Locate the cell with the specified text and output its [X, Y] center coordinate. 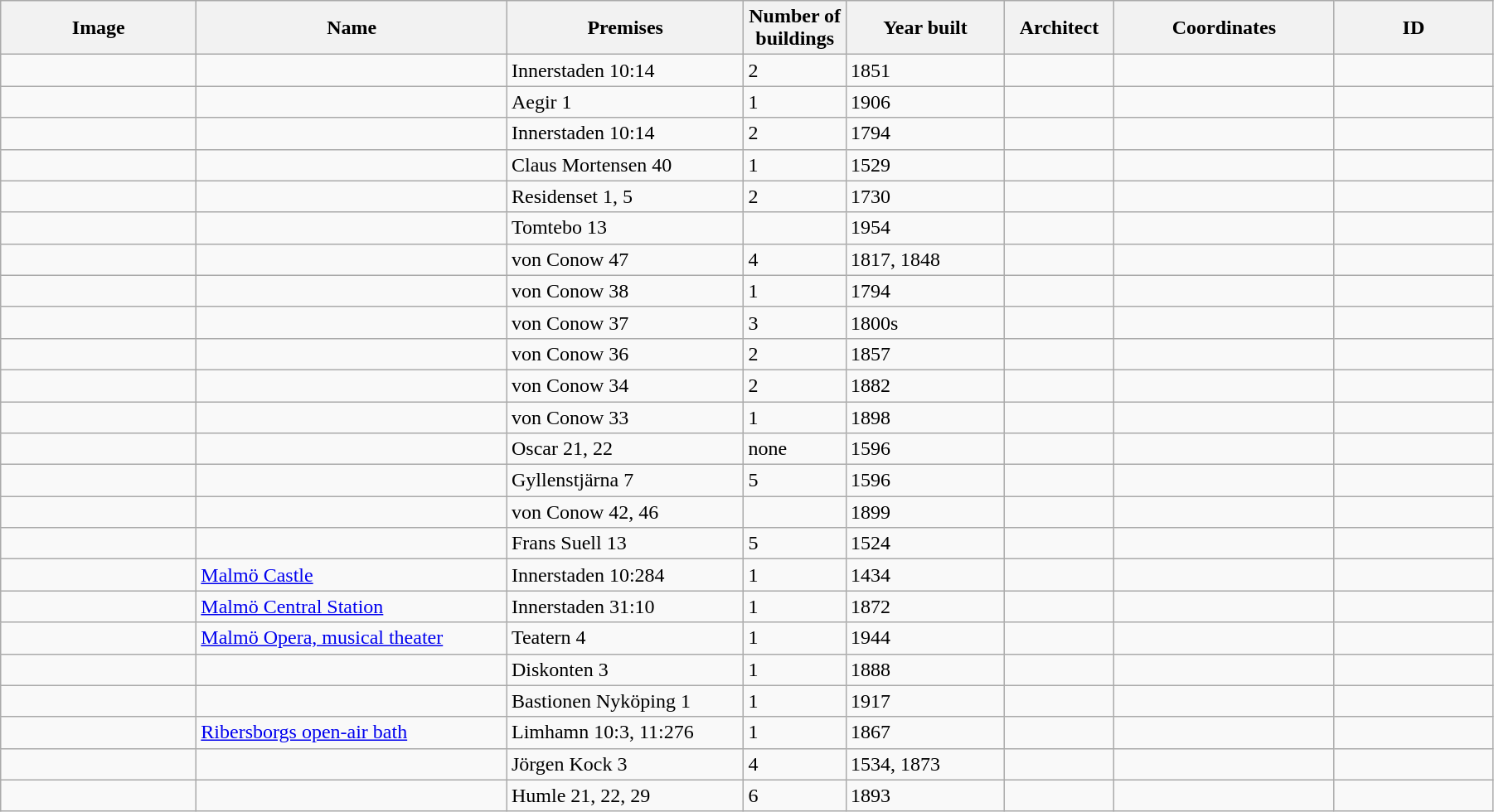
1857 [925, 354]
Claus Mortensen 40 [625, 165]
Innerstaden 31:10 [625, 607]
von Conow 37 [625, 322]
1800s [925, 322]
1906 [925, 102]
von Conow 34 [625, 385]
von Conow 33 [625, 417]
1944 [925, 638]
Malmö Castle [352, 575]
1893 [925, 795]
Gyllenstjärna 7 [625, 481]
Diskonten 3 [625, 669]
1872 [925, 607]
von Conow 42, 46 [625, 512]
Architect [1060, 28]
1954 [925, 228]
1529 [925, 165]
1867 [925, 732]
von Conow 47 [625, 259]
Frans Suell 13 [625, 544]
Jörgen Kock 3 [625, 764]
Malmö Central Station [352, 607]
Number ofbuildings [795, 28]
Residenset 1, 5 [625, 196]
Bastionen Nyköping 1 [625, 701]
1888 [925, 669]
Limhamn 10:3, 11:276 [625, 732]
3 [795, 322]
Innerstaden 10:284 [625, 575]
1434 [925, 575]
1899 [925, 512]
1524 [925, 544]
none [795, 449]
1917 [925, 701]
ID [1413, 28]
1730 [925, 196]
Image [99, 28]
Oscar 21, 22 [625, 449]
1851 [925, 70]
1882 [925, 385]
Tomtebo 13 [625, 228]
Malmö Opera, musical theater [352, 638]
Coordinates [1224, 28]
6 [795, 795]
Aegir 1 [625, 102]
1534, 1873 [925, 764]
Year built [925, 28]
von Conow 38 [625, 291]
1817, 1848 [925, 259]
Teatern 4 [625, 638]
Name [352, 28]
von Conow 36 [625, 354]
Humle 21, 22, 29 [625, 795]
1898 [925, 417]
Ribersborgs open-air bath [352, 732]
Premises [625, 28]
